Provide the (X, Y) coordinate of the cell's center where the given text is located.  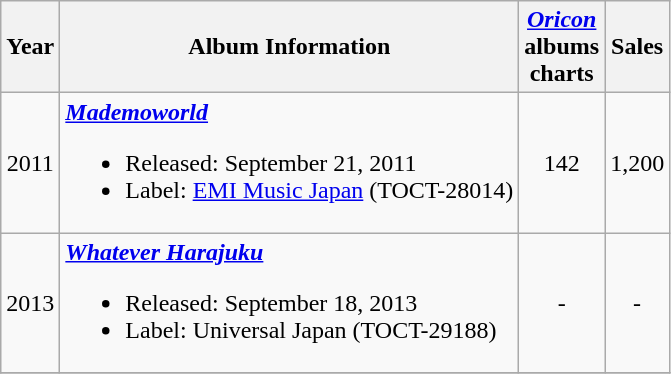
1,200 (638, 163)
Album Information (290, 47)
Sales (638, 47)
2013 (30, 303)
Year (30, 47)
Oriconalbumscharts (562, 47)
MademoworldReleased: September 21, 2011Label: EMI Music Japan (TOCT-28014) (290, 163)
2011 (30, 163)
142 (562, 163)
Whatever HarajukuReleased: September 18, 2013Label: Universal Japan (TOCT-29188) (290, 303)
